Output the (x, y) coordinate of the center of the cell containing the given text.  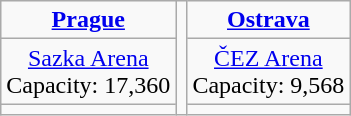
Prague (88, 20)
ČEZ ArenaCapacity: 9,568 (268, 72)
Ostrava (268, 20)
Sazka ArenaCapacity: 17,360 (88, 72)
